Detect which cell encompasses the target text, then output its [x, y] center coordinate. 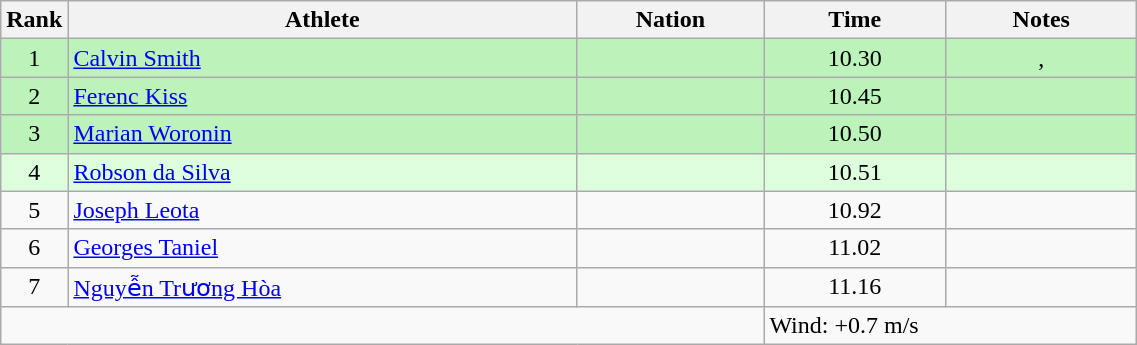
Ferenc Kiss [322, 96]
10.45 [855, 96]
2 [34, 96]
Nguyễn Trương Hòa [322, 287]
Calvin Smith [322, 58]
Rank [34, 20]
4 [34, 172]
Georges Taniel [322, 248]
Time [855, 20]
3 [34, 134]
5 [34, 210]
Nation [670, 20]
, [1042, 58]
11.16 [855, 287]
Joseph Leota [322, 210]
Wind: +0.7 m/s [950, 326]
6 [34, 248]
10.51 [855, 172]
7 [34, 287]
10.30 [855, 58]
Notes [1042, 20]
Athlete [322, 20]
Marian Woronin [322, 134]
10.50 [855, 134]
1 [34, 58]
10.92 [855, 210]
11.02 [855, 248]
Robson da Silva [322, 172]
